Capture the cell that displays the provided text and extract its (X, Y) central coordinate. 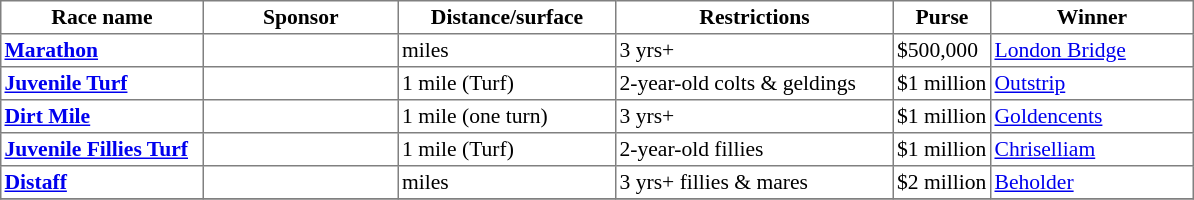
Marathon (102, 50)
Juvenile Turf (102, 84)
London Bridge (1092, 50)
Outstrip (1092, 84)
3 yrs+ fillies & mares (755, 182)
$500,000 (942, 50)
Restrictions (755, 18)
Chriselliam (1092, 150)
Beholder (1092, 182)
Distance/surface (507, 18)
Sponsor (300, 18)
Winner (1092, 18)
Dirt Mile (102, 116)
Distaff (102, 182)
Race name (102, 18)
2-year-old fillies (755, 150)
Purse (942, 18)
2-year-old colts & geldings (755, 84)
$2 million (942, 182)
1 mile (one turn) (507, 116)
Goldencents (1092, 116)
Juvenile Fillies Turf (102, 150)
